Locate the cell with the specified text and output its [x, y] center coordinate. 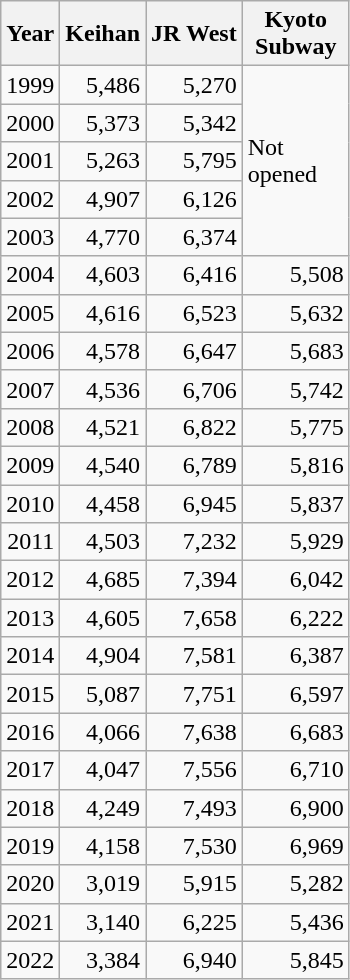
2009 [30, 465]
6,683 [296, 732]
2018 [30, 808]
JR West [194, 34]
4,540 [103, 465]
2008 [30, 427]
2005 [30, 313]
5,486 [103, 85]
5,282 [296, 884]
2010 [30, 503]
7,658 [194, 618]
6,126 [194, 199]
2002 [30, 199]
7,493 [194, 808]
2004 [30, 275]
6,710 [296, 770]
4,158 [103, 846]
4,603 [103, 275]
4,066 [103, 732]
5,508 [296, 275]
2001 [30, 161]
5,775 [296, 427]
4,536 [103, 389]
6,523 [194, 313]
7,751 [194, 694]
2021 [30, 922]
5,683 [296, 351]
3,019 [103, 884]
5,742 [296, 389]
7,394 [194, 580]
2016 [30, 732]
Not opened [296, 161]
5,270 [194, 85]
6,222 [296, 618]
4,521 [103, 427]
5,845 [296, 960]
5,342 [194, 123]
6,597 [296, 694]
4,503 [103, 542]
2019 [30, 846]
6,387 [296, 656]
4,578 [103, 351]
1999 [30, 85]
3,384 [103, 960]
6,822 [194, 427]
5,816 [296, 465]
6,940 [194, 960]
2000 [30, 123]
5,929 [296, 542]
7,232 [194, 542]
4,685 [103, 580]
Kyoto Subway [296, 34]
2022 [30, 960]
6,416 [194, 275]
4,770 [103, 237]
6,374 [194, 237]
2007 [30, 389]
4,616 [103, 313]
Keihan [103, 34]
5,263 [103, 161]
4,904 [103, 656]
5,373 [103, 123]
7,530 [194, 846]
4,458 [103, 503]
6,647 [194, 351]
5,632 [296, 313]
2012 [30, 580]
5,837 [296, 503]
2003 [30, 237]
4,605 [103, 618]
2015 [30, 694]
6,969 [296, 846]
5,087 [103, 694]
5,436 [296, 922]
6,945 [194, 503]
2013 [30, 618]
3,140 [103, 922]
2006 [30, 351]
5,795 [194, 161]
Year [30, 34]
7,556 [194, 770]
4,047 [103, 770]
2011 [30, 542]
4,907 [103, 199]
6,706 [194, 389]
2020 [30, 884]
4,249 [103, 808]
6,789 [194, 465]
5,915 [194, 884]
6,225 [194, 922]
2014 [30, 656]
6,042 [296, 580]
6,900 [296, 808]
7,581 [194, 656]
2017 [30, 770]
7,638 [194, 732]
